Find where the given text appears and provide that cell's center as [x, y] coordinate. 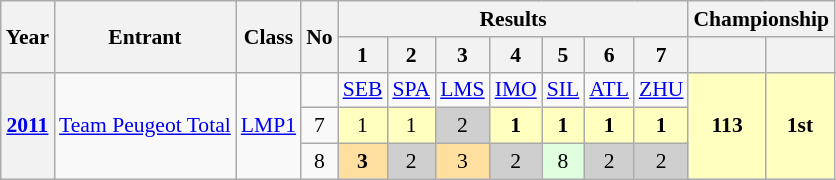
Team Peugeot Total [145, 126]
2011 [28, 126]
Entrant [145, 36]
Results [514, 19]
4 [516, 55]
SIL [564, 90]
ATL [609, 90]
SEB [363, 90]
5 [564, 55]
6 [609, 55]
Year [28, 36]
Class [268, 36]
1st [800, 126]
LMS [462, 90]
Championship [761, 19]
IMO [516, 90]
SPA [411, 90]
113 [726, 126]
No [320, 36]
LMP1 [268, 126]
ZHU [661, 90]
